Return the [x, y] coordinate for the center point of the cell that contains the specified text.  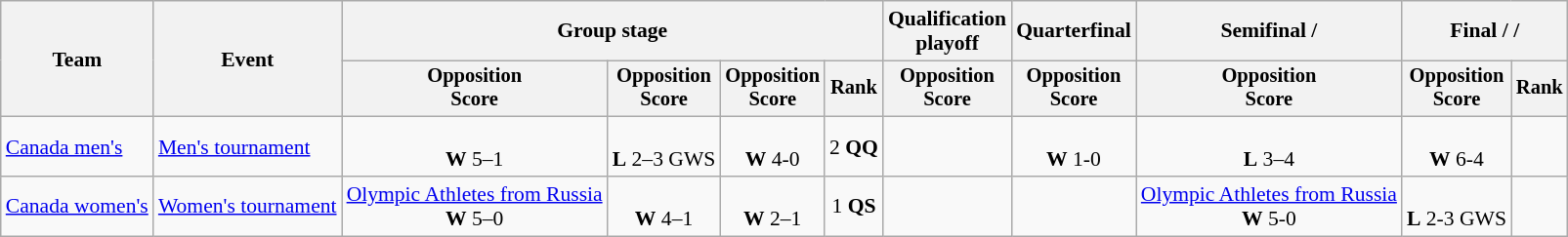
1 QS [854, 207]
W 4–1 [664, 207]
L 3–4 [1269, 146]
Canada men's [77, 146]
2 QQ [854, 146]
Women's tournament [248, 207]
Final / / [1485, 31]
Canada women's [77, 207]
Semifinal / [1269, 31]
L 2–3 GWS [664, 146]
W 4-0 [772, 146]
Group stage [613, 31]
Qualificationplayoff [948, 31]
W 1-0 [1074, 146]
Team [77, 59]
Men's tournament [248, 146]
W 2–1 [772, 207]
L 2-3 GWS [1457, 207]
Olympic Athletes from Russia W 5-0 [1269, 207]
Olympic Athletes from Russia W 5–0 [475, 207]
W 6-4 [1457, 146]
W 5–1 [475, 146]
Quarterfinal [1074, 31]
Event [248, 59]
